Capture the cell that displays the provided text and extract its (X, Y) central coordinate. 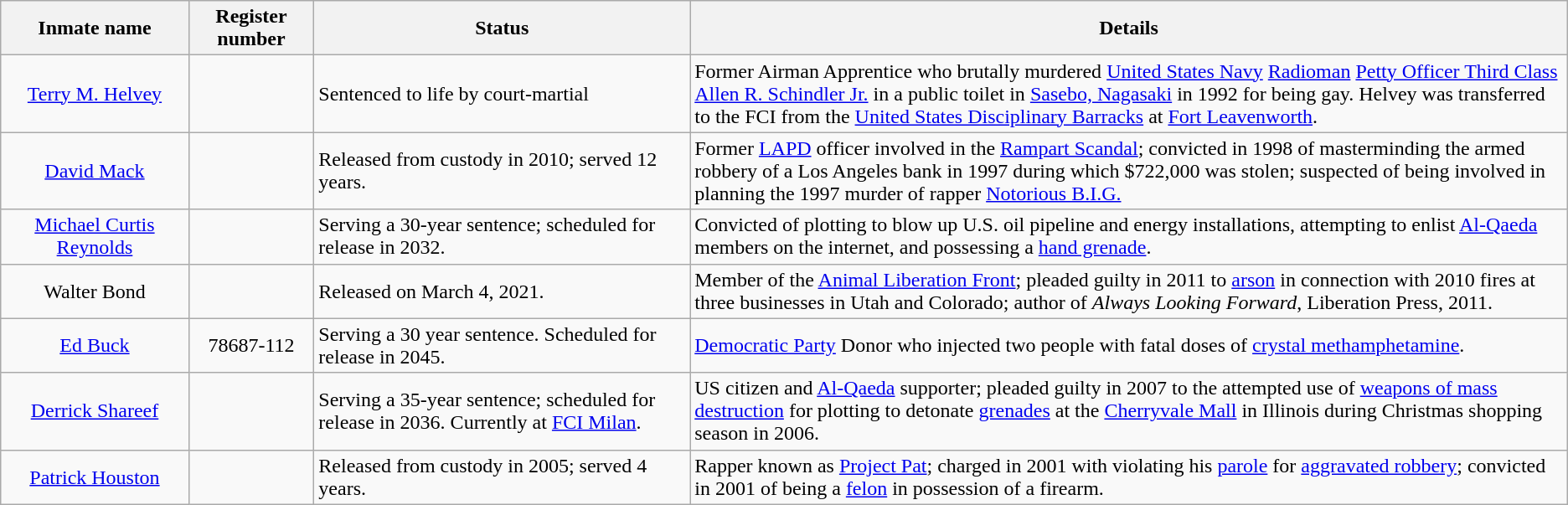
Serving a 35-year sentence; scheduled for release in 2036. Currently at FCI Milan. (503, 411)
Patrick Houston (95, 477)
Walter Bond (95, 291)
Serving a 30 year sentence. Scheduled for release in 2045. (503, 345)
Michael Curtis Reynolds (95, 236)
Register number (251, 28)
Terry M. Helvey (95, 94)
Democratic Party Donor who injected two people with fatal doses of crystal methamphetamine. (1129, 345)
Status (503, 28)
Released from custody in 2010; served 12 years. (503, 171)
78687-112 (251, 345)
Released from custody in 2005; served 4 years. (503, 477)
Released on March 4, 2021. (503, 291)
Sentenced to life by court-martial (503, 94)
Serving a 30-year sentence; scheduled for release in 2032. (503, 236)
Inmate name (95, 28)
David Mack (95, 171)
Derrick Shareef (95, 411)
Details (1129, 28)
Ed Buck (95, 345)
